Capture the cell that displays the provided text and extract its [X, Y] central coordinate. 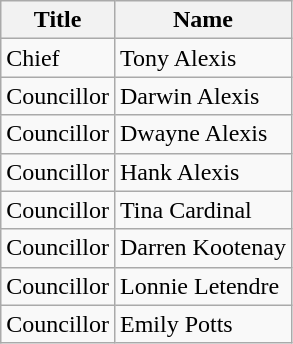
Darwin Alexis [202, 96]
Darren Kootenay [202, 248]
Title [58, 20]
Name [202, 20]
Emily Potts [202, 324]
Tina Cardinal [202, 210]
Dwayne Alexis [202, 134]
Tony Alexis [202, 58]
Chief [58, 58]
Hank Alexis [202, 172]
Lonnie Letendre [202, 286]
